Detect which cell encompasses the target text, then output its (X, Y) center coordinate. 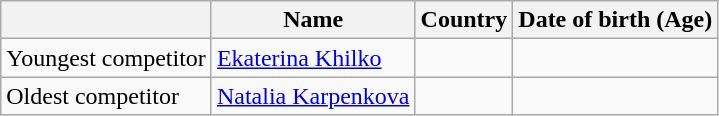
Country (464, 20)
Date of birth (Age) (616, 20)
Ekaterina Khilko (313, 58)
Name (313, 20)
Oldest competitor (106, 96)
Natalia Karpenkova (313, 96)
Youngest competitor (106, 58)
